Return [x, y] of the center of cell containing provided text 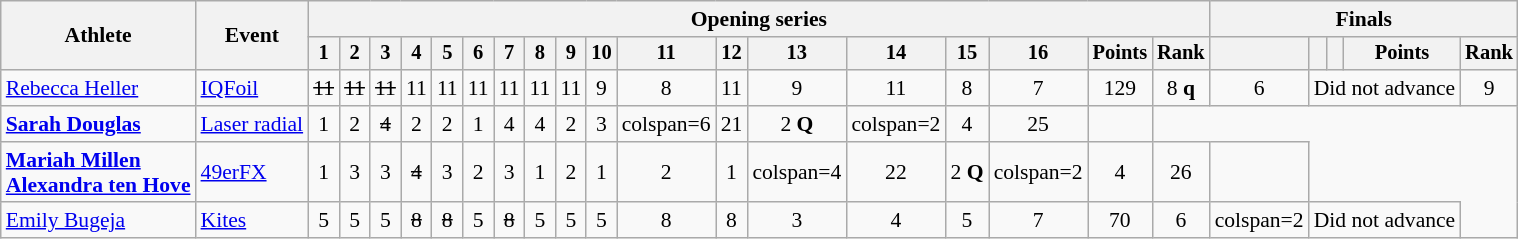
12 [732, 54]
Emily Bugeja [98, 221]
Event [252, 36]
129 [1120, 88]
70 [1120, 221]
Mariah MillenAlexandra ten Hove [98, 172]
21 [732, 124]
16 [1038, 54]
IQFoil [252, 88]
colspan=6 [666, 124]
Rebecca Heller [98, 88]
8 q [1181, 88]
Finals [1364, 19]
49erFX [252, 172]
13 [796, 54]
Opening series [758, 19]
15 [966, 54]
Sarah Douglas [98, 124]
Kites [252, 221]
14 [896, 54]
colspan=4 [796, 172]
Athlete [98, 36]
Laser radial [252, 124]
22 [896, 172]
10 [601, 54]
26 [1181, 172]
25 [1038, 124]
